Provide the (x, y) coordinate of the cell's center where the given text is located.  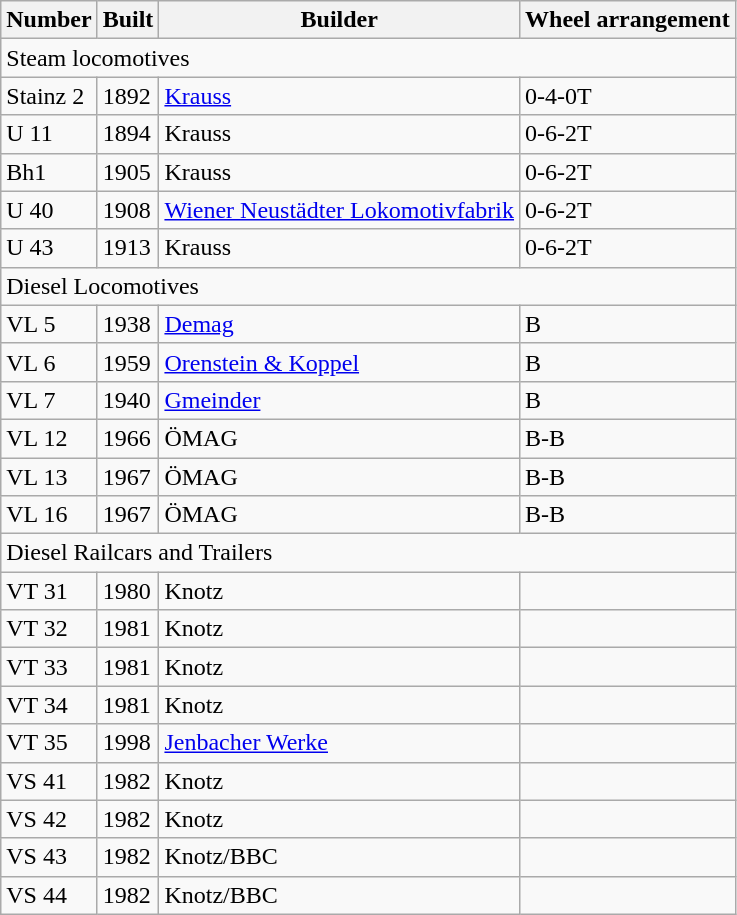
Steam locomotives (368, 58)
VL 13 (49, 477)
VL 16 (49, 515)
Gmeinder (340, 400)
VT 33 (49, 667)
1913 (128, 248)
Jenbacher Werke (340, 743)
1940 (128, 400)
1894 (128, 134)
VT 35 (49, 743)
VT 31 (49, 591)
0-4-0T (628, 96)
VL 12 (49, 438)
1905 (128, 172)
U 43 (49, 248)
VL 5 (49, 324)
Demag (340, 324)
Diesel Locomotives (368, 286)
VS 43 (49, 857)
VS 42 (49, 819)
Builder (340, 20)
VL 7 (49, 400)
U 11 (49, 134)
Wheel arrangement (628, 20)
1959 (128, 362)
U 40 (49, 210)
VL 6 (49, 362)
Number (49, 20)
1908 (128, 210)
Built (128, 20)
Orenstein & Koppel (340, 362)
VT 32 (49, 629)
1980 (128, 591)
Bh1 (49, 172)
Stainz 2 (49, 96)
VS 44 (49, 895)
Diesel Railcars and Trailers (368, 553)
VS 41 (49, 781)
Wiener Neustädter Lokomotivfabrik (340, 210)
1966 (128, 438)
1892 (128, 96)
1998 (128, 743)
VT 34 (49, 705)
1938 (128, 324)
